Identify which cell holds the provided text, then report its (X, Y) central coordinate. 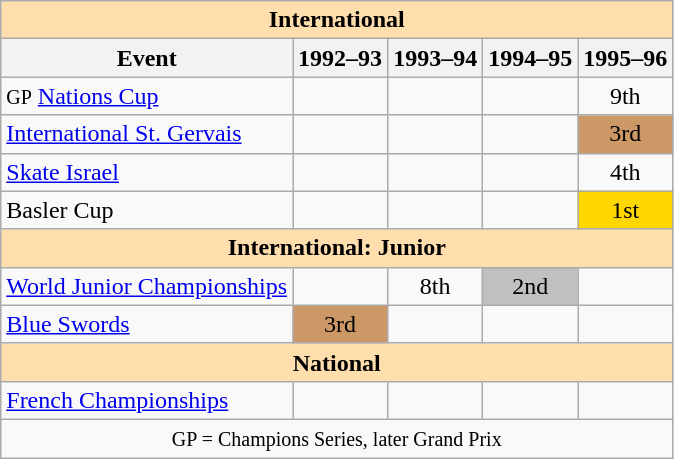
International St. Gervais (147, 134)
International: Junior (337, 248)
GP = Champions Series, later Grand Prix (337, 438)
9th (626, 96)
4th (626, 172)
Blue Swords (147, 324)
1995–96 (626, 58)
8th (436, 286)
2nd (530, 286)
Event (147, 58)
Skate Israel (147, 172)
Basler Cup (147, 210)
1992–93 (340, 58)
GP Nations Cup (147, 96)
1st (626, 210)
International (337, 20)
World Junior Championships (147, 286)
French Championships (147, 400)
1993–94 (436, 58)
National (337, 362)
1994–95 (530, 58)
